Find where the given text appears and provide that cell's center as (X, Y) coordinate. 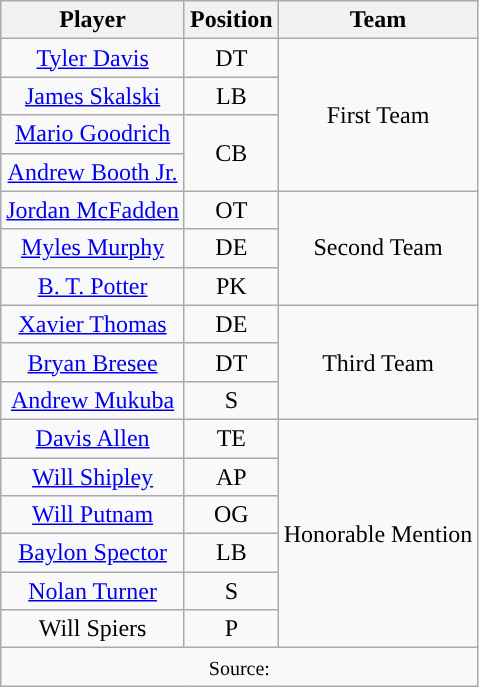
OT (231, 210)
B. T. Potter (93, 286)
Will Spiers (93, 629)
Andrew Booth Jr. (93, 172)
Jordan McFadden (93, 210)
Player (93, 20)
TE (231, 438)
P (231, 629)
CB (231, 153)
AP (231, 477)
Baylon Spector (93, 553)
OG (231, 515)
Honorable Mention (378, 533)
Position (231, 20)
Mario Goodrich (93, 134)
Source: (240, 667)
James Skalski (93, 96)
Myles Murphy (93, 248)
Third Team (378, 362)
Bryan Bresee (93, 362)
Xavier Thomas (93, 324)
Davis Allen (93, 438)
Team (378, 20)
Nolan Turner (93, 591)
PK (231, 286)
Tyler Davis (93, 58)
Second Team (378, 248)
Will Shipley (93, 477)
Andrew Mukuba (93, 400)
First Team (378, 115)
Will Putnam (93, 515)
